For the text-containing cell, return its midpoint in [X, Y] coordinate format. 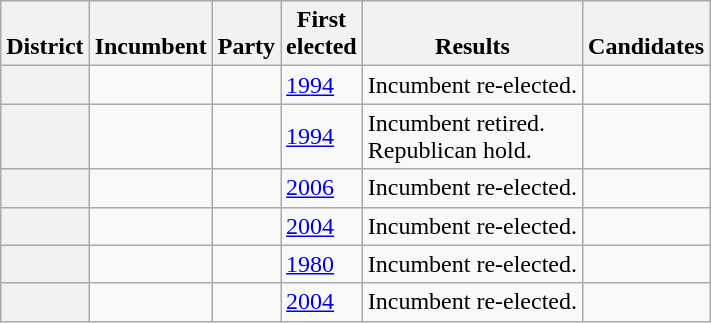
2006 [322, 188]
Firstelected [322, 34]
District [45, 34]
Results [472, 34]
Candidates [646, 34]
Incumbent retired.Republican hold. [472, 136]
Party [246, 34]
1980 [322, 264]
Incumbent [150, 34]
